Return (x, y) of the center of cell containing provided text 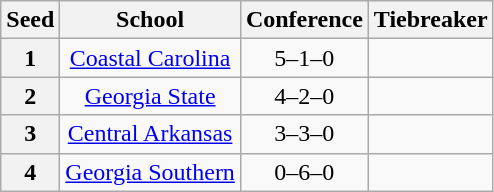
1 (30, 58)
3–3–0 (304, 134)
Coastal Carolina (150, 58)
4–2–0 (304, 96)
Seed (30, 20)
Georgia State (150, 96)
Georgia Southern (150, 172)
Tiebreaker (430, 20)
2 (30, 96)
0–6–0 (304, 172)
4 (30, 172)
3 (30, 134)
5–1–0 (304, 58)
Central Arkansas (150, 134)
School (150, 20)
Conference (304, 20)
